Find where the given text appears and provide that cell's center as (X, Y) coordinate. 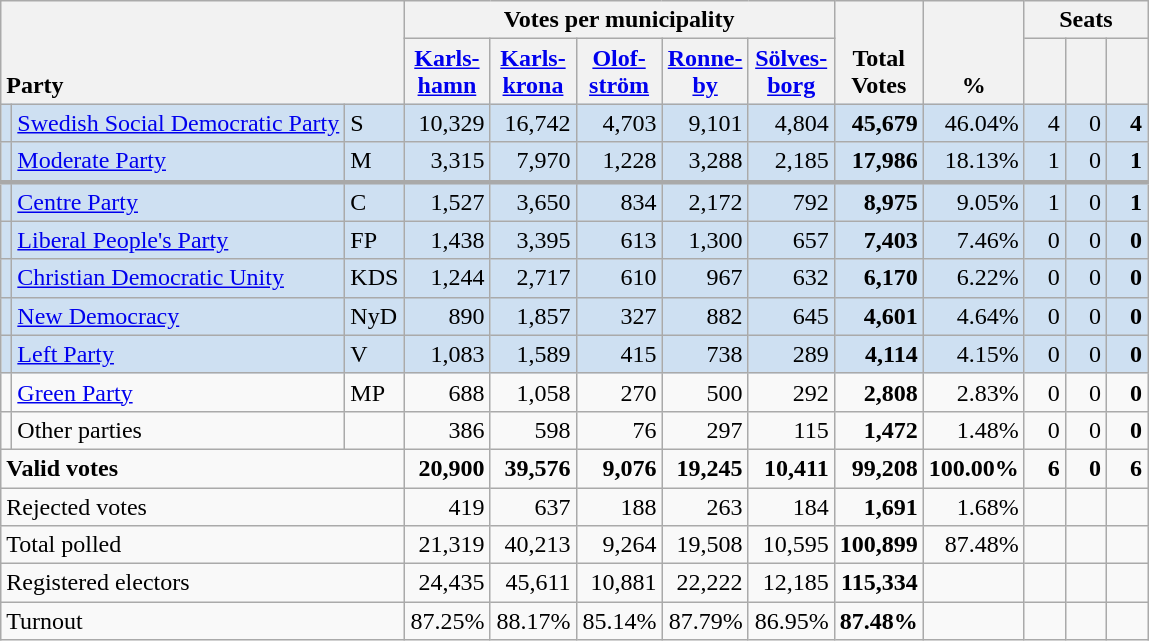
12,185 (791, 583)
Karls- krona (533, 72)
1,083 (447, 354)
7,403 (878, 240)
Ronne- by (705, 72)
Christian Democratic Unity (178, 278)
415 (619, 354)
637 (533, 507)
18.13% (974, 162)
610 (619, 278)
657 (791, 240)
9,264 (619, 545)
598 (533, 430)
MP (374, 392)
4,804 (791, 123)
New Democracy (178, 316)
Valid votes (202, 468)
9,101 (705, 123)
40,213 (533, 545)
6.22% (974, 278)
M (374, 162)
Olof- ström (619, 72)
4.15% (974, 354)
184 (791, 507)
4,601 (878, 316)
967 (705, 278)
45,611 (533, 583)
1,300 (705, 240)
2,808 (878, 392)
Moderate Party (178, 162)
1.48% (974, 430)
Total Votes (878, 52)
Other parties (178, 430)
3,315 (447, 162)
Votes per municipality (619, 20)
1,058 (533, 392)
792 (791, 202)
419 (447, 507)
2,717 (533, 278)
834 (619, 202)
3,650 (533, 202)
Green Party (178, 392)
386 (447, 430)
1,857 (533, 316)
87.79% (705, 621)
115 (791, 430)
1,691 (878, 507)
45,679 (878, 123)
86.95% (791, 621)
Swedish Social Democratic Party (178, 123)
87.25% (447, 621)
Total polled (202, 545)
Seats (1086, 20)
Left Party (178, 354)
1,527 (447, 202)
2,185 (791, 162)
Party (202, 52)
9,076 (619, 468)
632 (791, 278)
1.68% (974, 507)
Registered electors (202, 583)
KDS (374, 278)
645 (791, 316)
46.04% (974, 123)
S (374, 123)
3,395 (533, 240)
1,472 (878, 430)
2.83% (974, 392)
292 (791, 392)
2,172 (705, 202)
Karls- hamn (447, 72)
C (374, 202)
39,576 (533, 468)
9.05% (974, 202)
4.64% (974, 316)
1,438 (447, 240)
100,899 (878, 545)
7.46% (974, 240)
188 (619, 507)
10,329 (447, 123)
10,881 (619, 583)
500 (705, 392)
270 (619, 392)
Turnout (202, 621)
V (374, 354)
17,986 (878, 162)
19,245 (705, 468)
100.00% (974, 468)
3,288 (705, 162)
24,435 (447, 583)
882 (705, 316)
88.17% (533, 621)
327 (619, 316)
Liberal People's Party (178, 240)
19,508 (705, 545)
Centre Party (178, 202)
263 (705, 507)
22,222 (705, 583)
10,411 (791, 468)
297 (705, 430)
NyD (374, 316)
115,334 (878, 583)
289 (791, 354)
16,742 (533, 123)
738 (705, 354)
4,114 (878, 354)
890 (447, 316)
Sölves- borg (791, 72)
1,244 (447, 278)
99,208 (878, 468)
613 (619, 240)
4,703 (619, 123)
10,595 (791, 545)
76 (619, 430)
1,589 (533, 354)
7,970 (533, 162)
85.14% (619, 621)
% (974, 52)
20,900 (447, 468)
Rejected votes (202, 507)
6,170 (878, 278)
8,975 (878, 202)
1,228 (619, 162)
688 (447, 392)
FP (374, 240)
21,319 (447, 545)
